Output the [X, Y] coordinate of the center of the cell containing the given text.  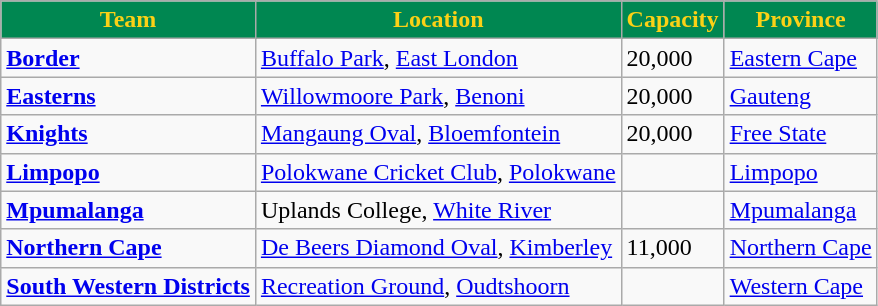
Team [128, 20]
Capacity [672, 20]
Willowmoore Park, Benoni [438, 96]
South Western Districts [128, 286]
Gauteng [800, 96]
Easterns [128, 96]
Border [128, 58]
Free State [800, 134]
Location [438, 20]
De Beers Diamond Oval, Kimberley [438, 248]
Eastern Cape [800, 58]
Mangaung Oval, Bloemfontein [438, 134]
Polokwane Cricket Club, Polokwane [438, 172]
Uplands College, White River [438, 210]
Buffalo Park, East London [438, 58]
11,000 [672, 248]
Knights [128, 134]
Recreation Ground, Oudtshoorn [438, 286]
Province [800, 20]
Western Cape [800, 286]
